From the cell containing the given text, extract its center point as (x, y) coordinate. 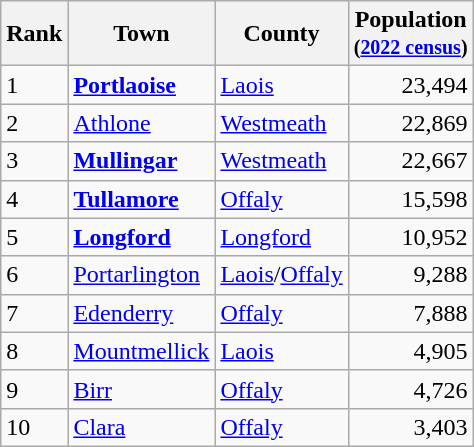
10 (34, 427)
Edenderry (142, 313)
Town (142, 34)
7,888 (410, 313)
1 (34, 85)
9 (34, 389)
Clara (142, 427)
5 (34, 237)
4,905 (410, 351)
Mountmellick (142, 351)
Birr (142, 389)
Population(2022 census) (410, 34)
Tullamore (142, 199)
15,598 (410, 199)
4,726 (410, 389)
Laois/Offaly (282, 275)
7 (34, 313)
3,403 (410, 427)
4 (34, 199)
6 (34, 275)
9,288 (410, 275)
3 (34, 161)
22,667 (410, 161)
10,952 (410, 237)
County (282, 34)
Portlaoise (142, 85)
23,494 (410, 85)
Portarlington (142, 275)
Rank (34, 34)
22,869 (410, 123)
2 (34, 123)
Athlone (142, 123)
8 (34, 351)
Mullingar (142, 161)
